Return the (X, Y) coordinate for the center point of the cell that contains the specified text.  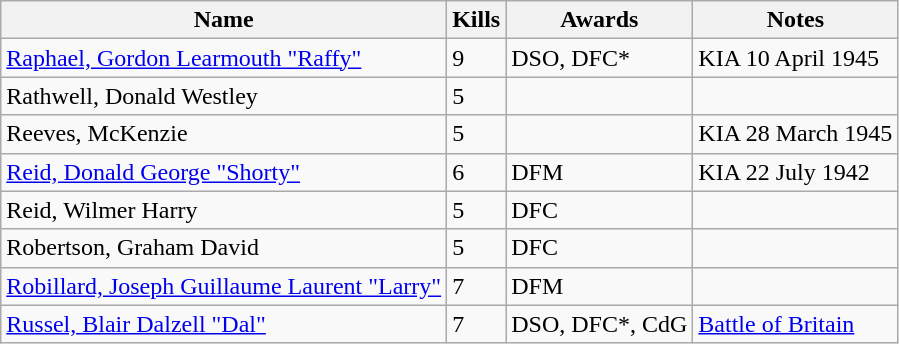
KIA 10 April 1945 (796, 58)
6 (476, 172)
Awards (600, 20)
KIA 22 July 1942 (796, 172)
Reid, Wilmer Harry (224, 210)
Name (224, 20)
Reid, Donald George "Shorty" (224, 172)
Robertson, Graham David (224, 248)
Russel, Blair Dalzell "Dal" (224, 324)
Reeves, McKenzie (224, 134)
Notes (796, 20)
9 (476, 58)
Battle of Britain (796, 324)
Kills (476, 20)
Raphael, Gordon Learmouth "Raffy" (224, 58)
DSO, DFC*, CdG (600, 324)
KIA 28 March 1945 (796, 134)
Robillard, Joseph Guillaume Laurent "Larry" (224, 286)
DSO, DFC* (600, 58)
Rathwell, Donald Westley (224, 96)
